Identify which cell holds the provided text, then report its [X, Y] central coordinate. 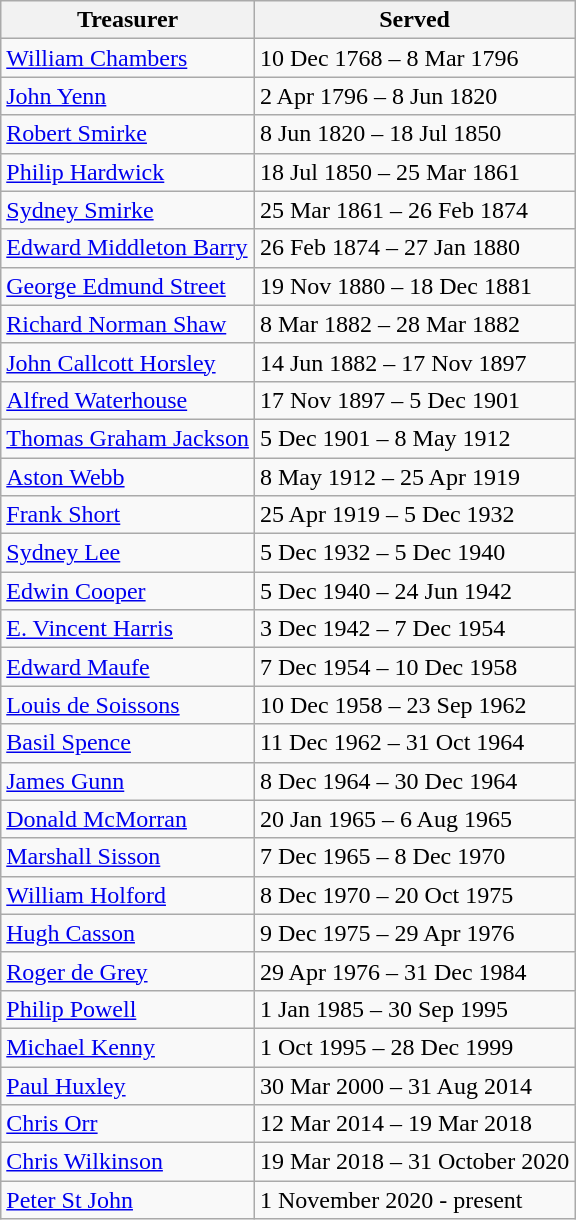
Frank Short [128, 515]
Chris Orr [128, 1124]
Michael Kenny [128, 1047]
1 Oct 1995 – 28 Dec 1999 [414, 1047]
1 Jan 1985 – 30 Sep 1995 [414, 1009]
Roger de Grey [128, 971]
5 Dec 1932 – 5 Dec 1940 [414, 553]
Edward Middleton Barry [128, 248]
George Edmund Street [128, 286]
Donald McMorran [128, 819]
25 Mar 1861 – 26 Feb 1874 [414, 210]
Treasurer [128, 20]
William Chambers [128, 58]
18 Jul 1850 – 25 Mar 1861 [414, 172]
Louis de Soissons [128, 705]
20 Jan 1965 – 6 Aug 1965 [414, 819]
17 Nov 1897 – 5 Dec 1901 [414, 400]
8 Jun 1820 – 18 Jul 1850 [414, 134]
10 Dec 1768 – 8 Mar 1796 [414, 58]
1 November 2020 - present [414, 1200]
Alfred Waterhouse [128, 400]
7 Dec 1954 – 10 Dec 1958 [414, 667]
Richard Norman Shaw [128, 324]
10 Dec 1958 – 23 Sep 1962 [414, 705]
11 Dec 1962 – 31 Oct 1964 [414, 743]
Aston Webb [128, 477]
John Yenn [128, 96]
William Holford [128, 895]
8 Dec 1964 – 30 Dec 1964 [414, 781]
Philip Powell [128, 1009]
Basil Spence [128, 743]
19 Nov 1880 – 18 Dec 1881 [414, 286]
James Gunn [128, 781]
7 Dec 1965 – 8 Dec 1970 [414, 857]
Thomas Graham Jackson [128, 438]
8 May 1912 – 25 Apr 1919 [414, 477]
John Callcott Horsley [128, 362]
29 Apr 1976 – 31 Dec 1984 [414, 971]
30 Mar 2000 – 31 Aug 2014 [414, 1085]
14 Jun 1882 – 17 Nov 1897 [414, 362]
19 Mar 2018 – 31 October 2020 [414, 1162]
Chris Wilkinson [128, 1162]
26 Feb 1874 – 27 Jan 1880 [414, 248]
E. Vincent Harris [128, 629]
Philip Hardwick [128, 172]
Hugh Casson [128, 933]
12 Mar 2014 – 19 Mar 2018 [414, 1124]
8 Mar 1882 – 28 Mar 1882 [414, 324]
Edward Maufe [128, 667]
3 Dec 1942 – 7 Dec 1954 [414, 629]
Edwin Cooper [128, 591]
25 Apr 1919 – 5 Dec 1932 [414, 515]
Robert Smirke [128, 134]
Sydney Lee [128, 553]
Sydney Smirke [128, 210]
2 Apr 1796 – 8 Jun 1820 [414, 96]
Peter St John [128, 1200]
5 Dec 1901 – 8 May 1912 [414, 438]
Marshall Sisson [128, 857]
Served [414, 20]
Paul Huxley [128, 1085]
5 Dec 1940 – 24 Jun 1942 [414, 591]
8 Dec 1970 – 20 Oct 1975 [414, 895]
9 Dec 1975 – 29 Apr 1976 [414, 933]
